Locate the cell with the specified text and output its [X, Y] center coordinate. 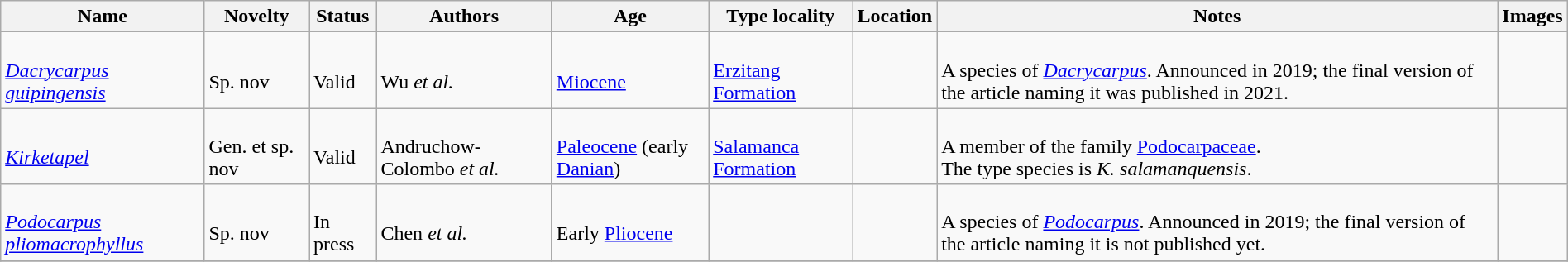
Status [342, 17]
Chen et al. [464, 222]
A member of the family Podocarpaceae. The type species is K. salamanquensis. [1217, 146]
Novelty [256, 17]
Images [1532, 17]
Erzitang Formation [781, 70]
A species of Podocarpus. Announced in 2019; the final version of the article naming it is not published yet. [1217, 222]
Early Pliocene [630, 222]
Wu et al. [464, 70]
Name [103, 17]
Dacrycarpus guipingensis [103, 70]
Notes [1217, 17]
Type locality [781, 17]
Location [895, 17]
Miocene [630, 70]
Andruchow-Colombo et al. [464, 146]
Podocarpus pliomacrophyllus [103, 222]
Gen. et sp. nov [256, 146]
Age [630, 17]
In press [342, 222]
A species of Dacrycarpus. Announced in 2019; the final version of the article naming it was published in 2021. [1217, 70]
Salamanca Formation [781, 146]
Kirketapel [103, 146]
Paleocene (early Danian) [630, 146]
Authors [464, 17]
